Detect which cell encompasses the target text, then output its (x, y) center coordinate. 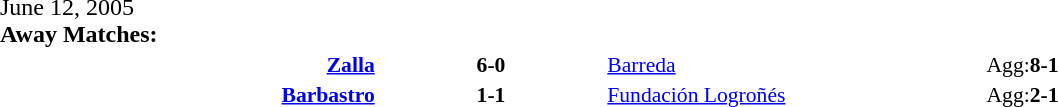
6-0 (492, 64)
Barreda (795, 64)
